Return the (x, y) coordinate for the center point of the cell that contains the specified text.  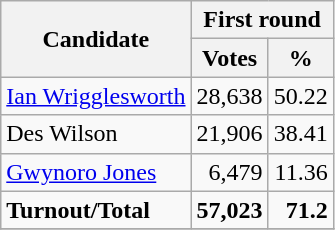
38.41 (300, 134)
% (300, 58)
Ian Wrigglesworth (96, 96)
Gwynoro Jones (96, 172)
First round (262, 20)
28,638 (230, 96)
Candidate (96, 39)
Turnout/Total (96, 210)
50.22 (300, 96)
57,023 (230, 210)
21,906 (230, 134)
Des Wilson (96, 134)
Votes (230, 58)
71.2 (300, 210)
6,479 (230, 172)
11.36 (300, 172)
